Extract the [x, y] coordinate from the center of the cell holding the provided text.  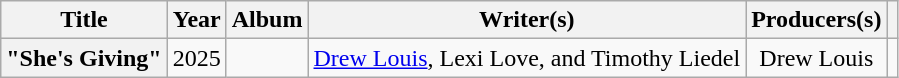
Year [196, 20]
Album [267, 20]
Drew Louis [816, 58]
2025 [196, 58]
Writer(s) [527, 20]
Title [84, 20]
Producers(s) [816, 20]
"She's Giving" [84, 58]
Drew Louis, Lexi Love, and Timothy Liedel [527, 58]
